Find where the given text appears and provide that cell's center as (X, Y) coordinate. 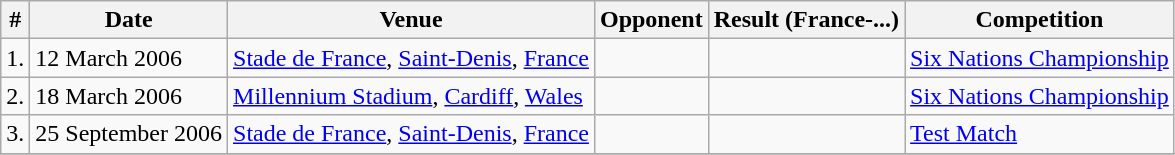
Competition (1040, 20)
1. (16, 58)
Opponent (651, 20)
Date (129, 20)
Result (France-...) (806, 20)
2. (16, 96)
Millennium Stadium, Cardiff, Wales (412, 96)
18 March 2006 (129, 96)
12 March 2006 (129, 58)
# (16, 20)
Venue (412, 20)
Test Match (1040, 134)
25 September 2006 (129, 134)
3. (16, 134)
